Detect which cell encompasses the target text, then output its [x, y] center coordinate. 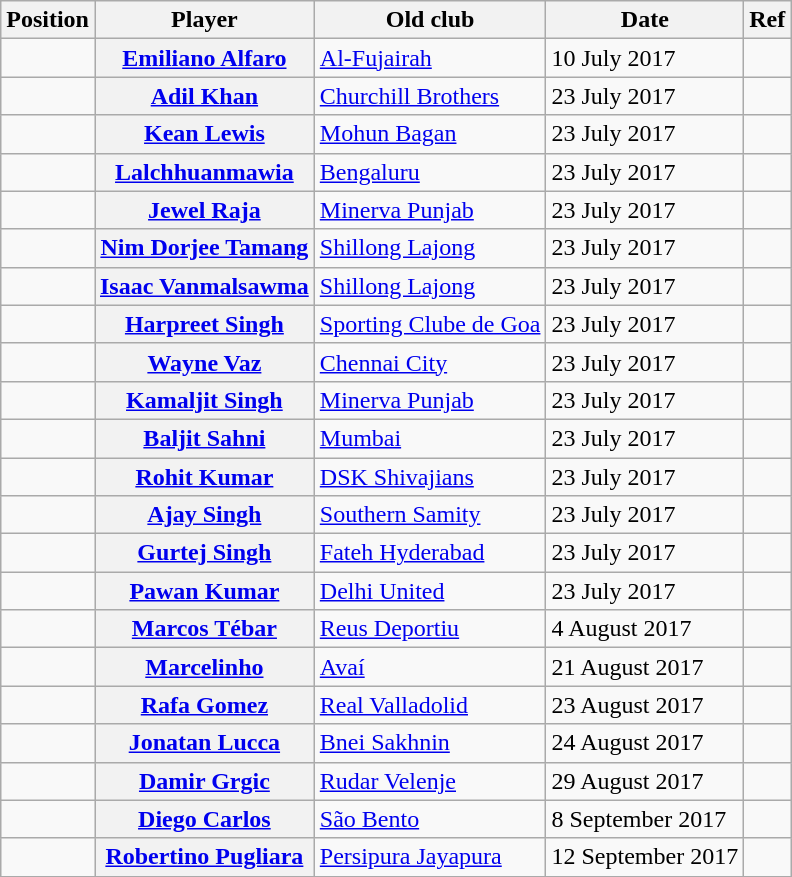
Southern Samity [430, 515]
Bnei Sakhnin [430, 743]
21 August 2017 [645, 667]
Sporting Clube de Goa [430, 324]
Damir Grgic [204, 781]
Delhi United [430, 591]
Pawan Kumar [204, 591]
Gurtej Singh [204, 553]
23 August 2017 [645, 705]
Jonatan Lucca [204, 743]
Avaí [430, 667]
Marcelinho [204, 667]
Harpreet Singh [204, 324]
Lalchhuanmawia [204, 172]
Kean Lewis [204, 134]
Player [204, 20]
Fateh Hyderabad [430, 553]
24 August 2017 [645, 743]
Nim Dorjee Tamang [204, 248]
Rohit Kumar [204, 477]
Churchill Brothers [430, 96]
Rafa Gomez [204, 705]
Baljit Sahni [204, 438]
DSK Shivajians [430, 477]
Wayne Vaz [204, 362]
Marcos Tébar [204, 629]
4 August 2017 [645, 629]
Robertino Pugliara [204, 857]
Diego Carlos [204, 819]
Bengaluru [430, 172]
Reus Deportiu [430, 629]
Chennai City [430, 362]
Ref [768, 20]
10 July 2017 [645, 58]
Isaac Vanmalsawma [204, 286]
Date [645, 20]
São Bento [430, 819]
Old club [430, 20]
Position [48, 20]
Persipura Jayapura [430, 857]
Adil Khan [204, 96]
8 September 2017 [645, 819]
Rudar Velenje [430, 781]
Al-Fujairah [430, 58]
29 August 2017 [645, 781]
Ajay Singh [204, 515]
Kamaljit Singh [204, 400]
Emiliano Alfaro [204, 58]
Mohun Bagan [430, 134]
12 September 2017 [645, 857]
Real Valladolid [430, 705]
Jewel Raja [204, 210]
Mumbai [430, 438]
